Determine the (x, y) coordinate at the center of the cell enclosing the given text.  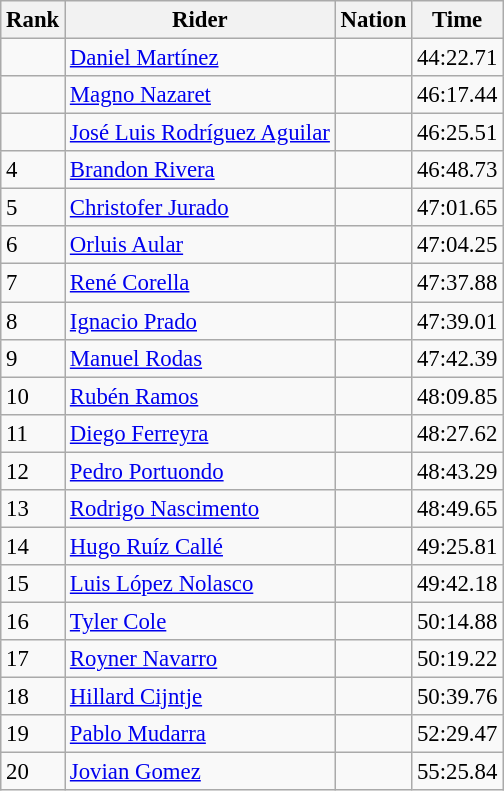
Rodrigo Nascimento (200, 509)
René Corella (200, 283)
Pablo Mudarra (200, 734)
Luis López Nolasco (200, 584)
16 (33, 621)
Brandon Rivera (200, 170)
Rubén Ramos (200, 396)
Orluis Aular (200, 245)
49:42.18 (458, 584)
11 (33, 433)
9 (33, 358)
47:39.01 (458, 321)
18 (33, 697)
46:48.73 (458, 170)
50:14.88 (458, 621)
48:43.29 (458, 471)
47:42.39 (458, 358)
6 (33, 245)
Manuel Rodas (200, 358)
47:04.25 (458, 245)
46:17.44 (458, 95)
Royner Navarro (200, 659)
8 (33, 321)
Diego Ferreyra (200, 433)
Time (458, 20)
13 (33, 509)
12 (33, 471)
7 (33, 283)
José Luis Rodríguez Aguilar (200, 133)
Nation (373, 20)
52:29.47 (458, 734)
17 (33, 659)
14 (33, 546)
19 (33, 734)
Rider (200, 20)
50:19.22 (458, 659)
50:39.76 (458, 697)
47:01.65 (458, 208)
49:25.81 (458, 546)
Jovian Gomez (200, 772)
15 (33, 584)
46:25.51 (458, 133)
Magno Nazaret (200, 95)
48:09.85 (458, 396)
Hugo Ruíz Callé (200, 546)
Daniel Martínez (200, 58)
Tyler Cole (200, 621)
48:49.65 (458, 509)
10 (33, 396)
Rank (33, 20)
5 (33, 208)
44:22.71 (458, 58)
Ignacio Prado (200, 321)
Pedro Portuondo (200, 471)
55:25.84 (458, 772)
Christofer Jurado (200, 208)
47:37.88 (458, 283)
Hillard Cijntje (200, 697)
48:27.62 (458, 433)
20 (33, 772)
4 (33, 170)
